Capture the cell that displays the provided text and extract its [x, y] central coordinate. 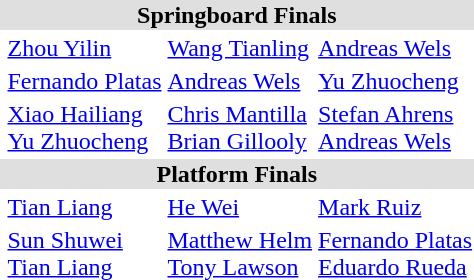
Xiao HailiangYu Zhuocheng [84, 128]
Yu Zhuocheng [396, 81]
Fernando Platas [84, 81]
Zhou Yilin [84, 48]
Wang Tianling [240, 48]
Stefan AhrensAndreas Wels [396, 128]
Platform Finals [237, 174]
Chris MantillaBrian Gillooly [240, 128]
Tian Liang [84, 207]
He Wei [240, 207]
Mark Ruiz [396, 207]
Springboard Finals [237, 15]
